Return [X, Y] of the center of cell containing provided text 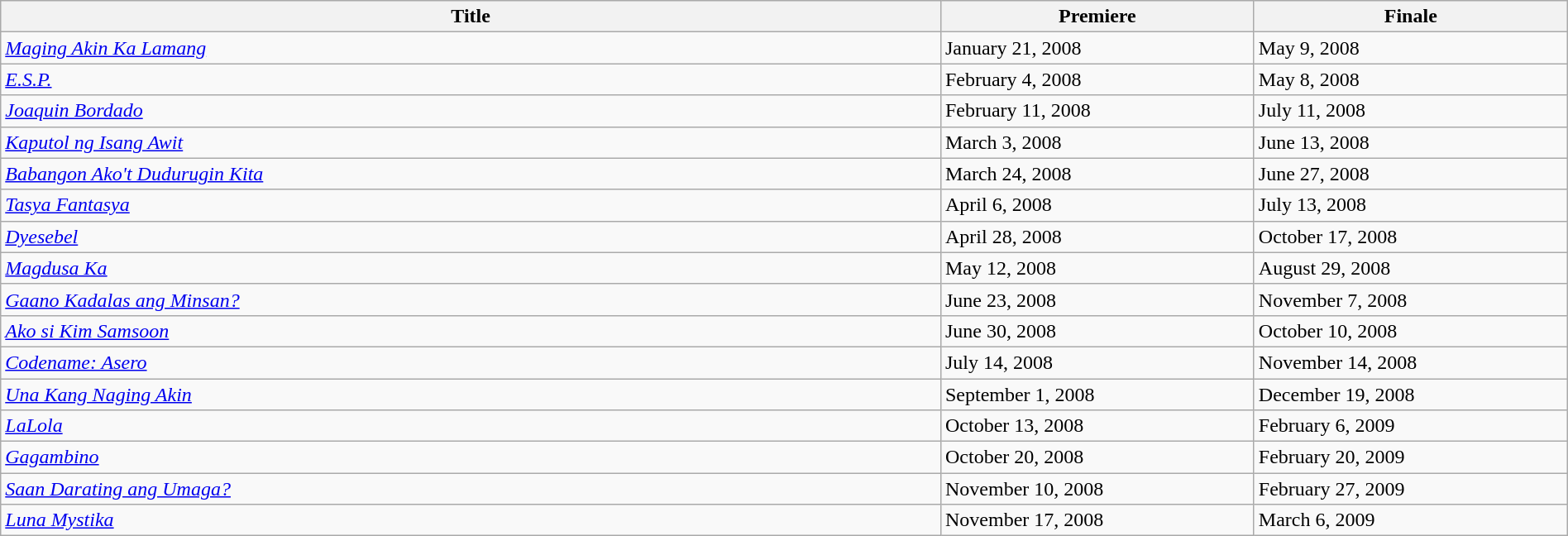
October 10, 2008 [1411, 331]
Maging Akin Ka Lamang [471, 48]
November 10, 2008 [1097, 489]
Ako si Kim Samsoon [471, 331]
October 13, 2008 [1097, 426]
November 7, 2008 [1411, 299]
June 27, 2008 [1411, 174]
Finale [1411, 17]
November 14, 2008 [1411, 362]
Magdusa Ka [471, 268]
May 8, 2008 [1411, 79]
Una Kang Naging Akin [471, 395]
E.S.P. [471, 79]
July 13, 2008 [1411, 205]
Tasya Fantasya [471, 205]
February 11, 2008 [1097, 111]
March 24, 2008 [1097, 174]
Gaano Kadalas ang Minsan? [471, 299]
October 17, 2008 [1411, 237]
December 19, 2008 [1411, 395]
Luna Mystika [471, 520]
February 27, 2009 [1411, 489]
July 14, 2008 [1097, 362]
June 30, 2008 [1097, 331]
March 6, 2009 [1411, 520]
February 4, 2008 [1097, 79]
August 29, 2008 [1411, 268]
LaLola [471, 426]
June 13, 2008 [1411, 142]
June 23, 2008 [1097, 299]
April 6, 2008 [1097, 205]
Premiere [1097, 17]
Kaputol ng Isang Awit [471, 142]
Dyesebel [471, 237]
Gagambino [471, 457]
April 28, 2008 [1097, 237]
March 3, 2008 [1097, 142]
January 21, 2008 [1097, 48]
Title [471, 17]
Joaquin Bordado [471, 111]
February 20, 2009 [1411, 457]
September 1, 2008 [1097, 395]
Saan Darating ang Umaga? [471, 489]
November 17, 2008 [1097, 520]
May 9, 2008 [1411, 48]
May 12, 2008 [1097, 268]
February 6, 2009 [1411, 426]
July 11, 2008 [1411, 111]
Codename: Asero [471, 362]
Babangon Ako't Dudurugin Kita [471, 174]
October 20, 2008 [1097, 457]
